Search for the cell housing the specified text and yield its [X, Y] center coordinate. 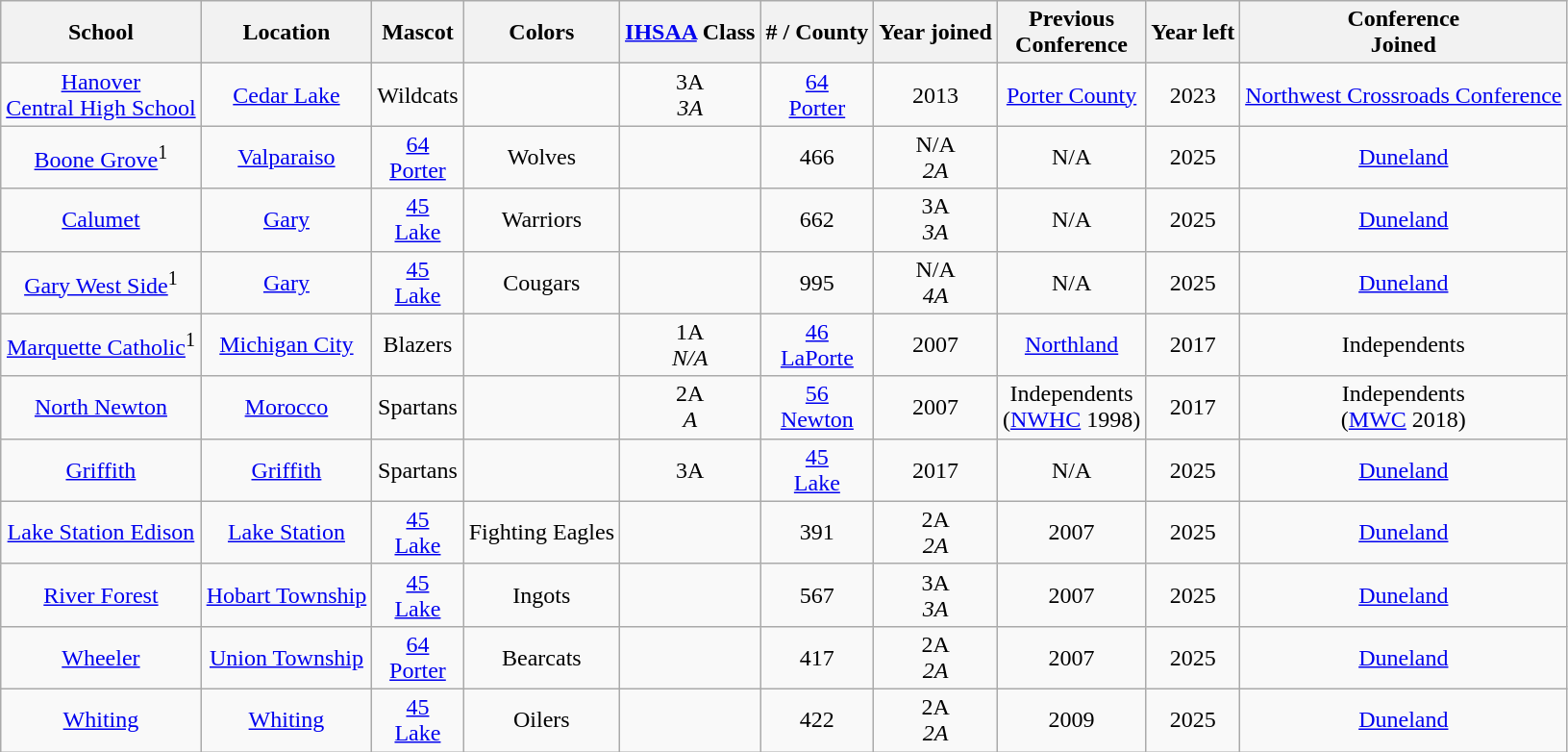
Porter County [1071, 94]
Cedar Lake [286, 94]
2AA [690, 408]
# / County [817, 33]
Location [286, 33]
PreviousConference [1071, 33]
Hobart Township [286, 594]
417 [817, 658]
Independents(MWC 2018) [1404, 408]
Hanover Central High School [101, 94]
Lake Station Edison [101, 533]
391 [817, 533]
56 Newton [817, 408]
Oilers [541, 719]
Wolves [541, 158]
North Newton [101, 408]
46 LaPorte [817, 344]
Bearcats [541, 658]
Northwest Crossroads Conference [1404, 94]
3A [690, 469]
466 [817, 158]
Cougars [541, 283]
2009 [1071, 719]
IHSAA Class [690, 33]
Mascot [417, 33]
ConferenceJoined [1404, 33]
Warriors [541, 219]
2A 2A [936, 719]
2023 [1193, 94]
Marquette Catholic1 [101, 344]
Year joined [936, 33]
995 [817, 283]
Year left [1193, 33]
2013 [936, 94]
Wheeler [101, 658]
567 [817, 594]
Michigan City [286, 344]
Morocco [286, 408]
School [101, 33]
Colors [541, 33]
Northland [1071, 344]
662 [817, 219]
Valparaiso [286, 158]
Blazers [417, 344]
Independents [1404, 344]
Gary West Side1 [101, 283]
Boone Grove1 [101, 158]
Union Township [286, 658]
River Forest [101, 594]
Wildcats [417, 94]
Lake Station [286, 533]
422 [817, 719]
Independents(NWHC 1998) [1071, 408]
Fighting Eagles [541, 533]
Calumet [101, 219]
Ingots [541, 594]
N/A2A [936, 158]
1AN/A [690, 344]
N/A4A [936, 283]
